Return (x, y) of the center of cell containing provided text 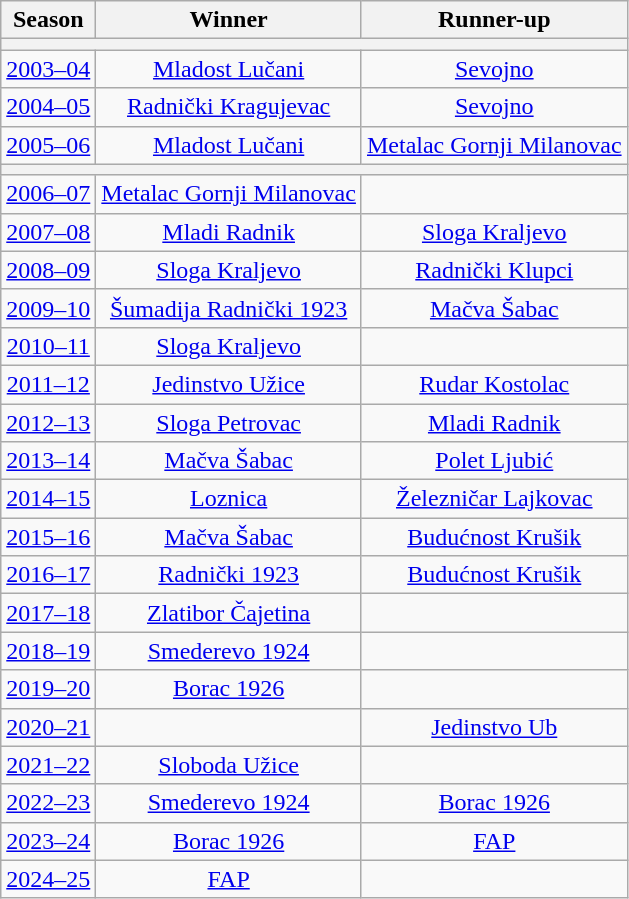
2024–25 (48, 879)
Zlatibor Čajetina (229, 613)
Radnički Kragujevac (229, 107)
2014–15 (48, 499)
2012–13 (48, 423)
2010–11 (48, 346)
2017–18 (48, 613)
Winner (229, 20)
2009–10 (48, 308)
2020–21 (48, 727)
2016–17 (48, 575)
Jedinstvo Užice (229, 384)
2003–04 (48, 69)
2004–05 (48, 107)
Radnički 1923 (229, 575)
2013–14 (48, 461)
2006–07 (48, 194)
Sloga Petrovac (229, 423)
Šumadija Radnički 1923 (229, 308)
2023–24 (48, 841)
Rudar Kostolac (494, 384)
Runner-up (494, 20)
2015–16 (48, 537)
Železničar Lajkovac (494, 499)
2007–08 (48, 232)
Polet Ljubić (494, 461)
2005–06 (48, 145)
Sloboda Užice (229, 765)
2021–22 (48, 765)
Season (48, 20)
2011–12 (48, 384)
2019–20 (48, 689)
2008–09 (48, 270)
Radnički Klupci (494, 270)
Loznica (229, 499)
2018–19 (48, 651)
2022–23 (48, 803)
Jedinstvo Ub (494, 727)
